Scan for the cell matching the given text and deliver its [x, y] coordinate at center. 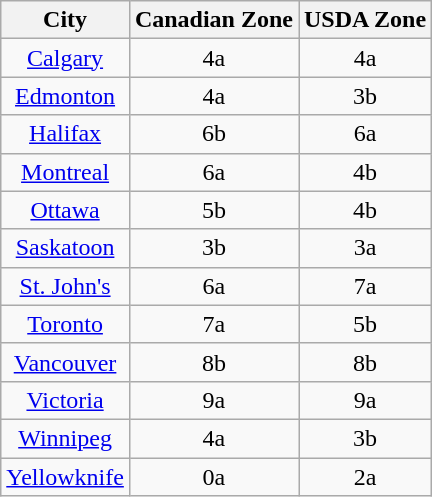
0a [214, 477]
Ottawa [66, 210]
Victoria [66, 400]
6b [214, 134]
Toronto [66, 324]
Montreal [66, 172]
Calgary [66, 58]
Yellowknife [66, 477]
Canadian Zone [214, 20]
Vancouver [66, 362]
Saskatoon [66, 248]
St. John's [66, 286]
City [66, 20]
2a [364, 477]
Halifax [66, 134]
3a [364, 248]
USDA Zone [364, 20]
Winnipeg [66, 438]
Edmonton [66, 96]
